From the cell containing the given text, extract its center point as (x, y) coordinate. 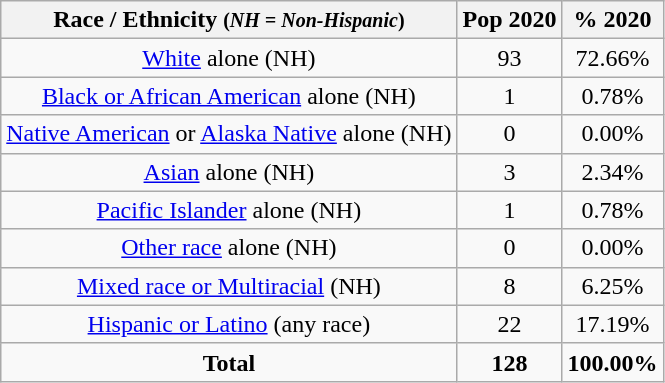
Mixed race or Multiracial (NH) (229, 286)
Total (229, 362)
Native American or Alaska Native alone (NH) (229, 134)
128 (510, 362)
2.34% (612, 172)
22 (510, 324)
100.00% (612, 362)
Pop 2020 (510, 20)
93 (510, 58)
White alone (NH) (229, 58)
Black or African American alone (NH) (229, 96)
17.19% (612, 324)
% 2020 (612, 20)
Asian alone (NH) (229, 172)
Hispanic or Latino (any race) (229, 324)
72.66% (612, 58)
Other race alone (NH) (229, 248)
8 (510, 286)
Pacific Islander alone (NH) (229, 210)
Race / Ethnicity (NH = Non-Hispanic) (229, 20)
3 (510, 172)
6.25% (612, 286)
